Find where the given text appears and provide that cell's center as (x, y) coordinate. 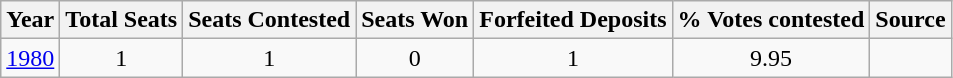
1980 (30, 58)
Seats Won (415, 20)
Total Seats (122, 20)
Seats Contested (270, 20)
0 (415, 58)
9.95 (771, 58)
Year (30, 20)
Forfeited Deposits (573, 20)
Source (910, 20)
% Votes contested (771, 20)
